Determine the (x, y) coordinate at the center of the cell enclosing the given text.  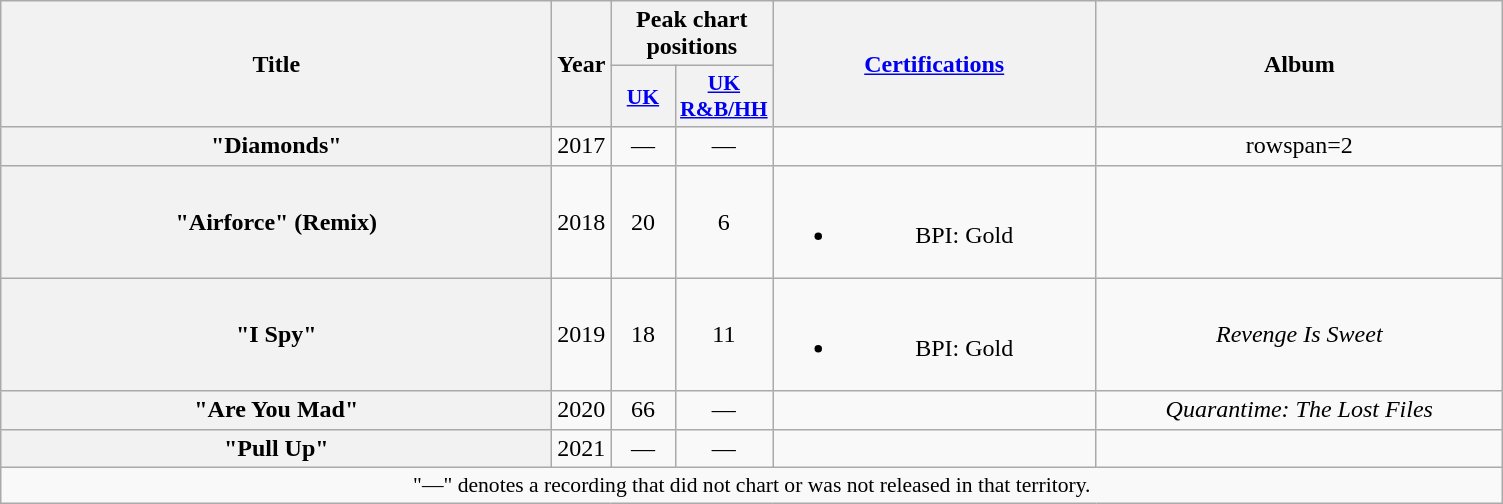
Certifications (934, 64)
"Are You Mad" (276, 410)
rowspan=2 (1300, 146)
"Airforce" (Remix) (276, 222)
"Diamonds" (276, 146)
UK (643, 96)
"—" denotes a recording that did not chart or was not released in that territory. (752, 485)
Quarantime: The Lost Files (1300, 410)
66 (643, 410)
Revenge Is Sweet (1300, 334)
2019 (582, 334)
"Pull Up" (276, 448)
11 (724, 334)
Album (1300, 64)
2021 (582, 448)
"I Spy" (276, 334)
18 (643, 334)
20 (643, 222)
Peak chart positions (692, 34)
2020 (582, 410)
2017 (582, 146)
UKR&B/HH (724, 96)
Year (582, 64)
Title (276, 64)
2018 (582, 222)
6 (724, 222)
